Find where the given text appears and provide that cell's center as [X, Y] coordinate. 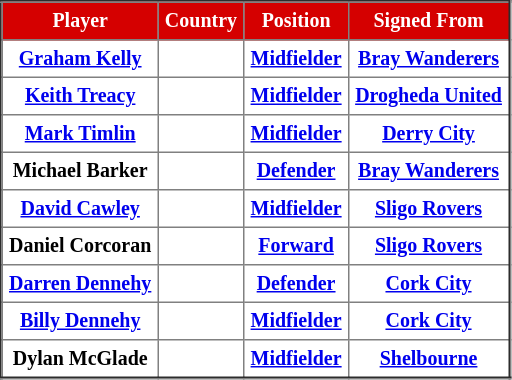
Signed From [428, 21]
Graham Kelly [80, 59]
Michael Barker [80, 171]
Dylan McGlade [80, 359]
Drogheda United [428, 96]
Player [80, 21]
Mark Timlin [80, 134]
Shelbourne [428, 359]
Billy Dennehy [80, 321]
David Cawley [80, 209]
Country [201, 21]
Position [296, 21]
Daniel Corcoran [80, 246]
Darren Dennehy [80, 284]
Forward [296, 246]
Keith Treacy [80, 96]
Derry City [428, 134]
